Extract the [x, y] coordinate from the center of the cell holding the provided text.  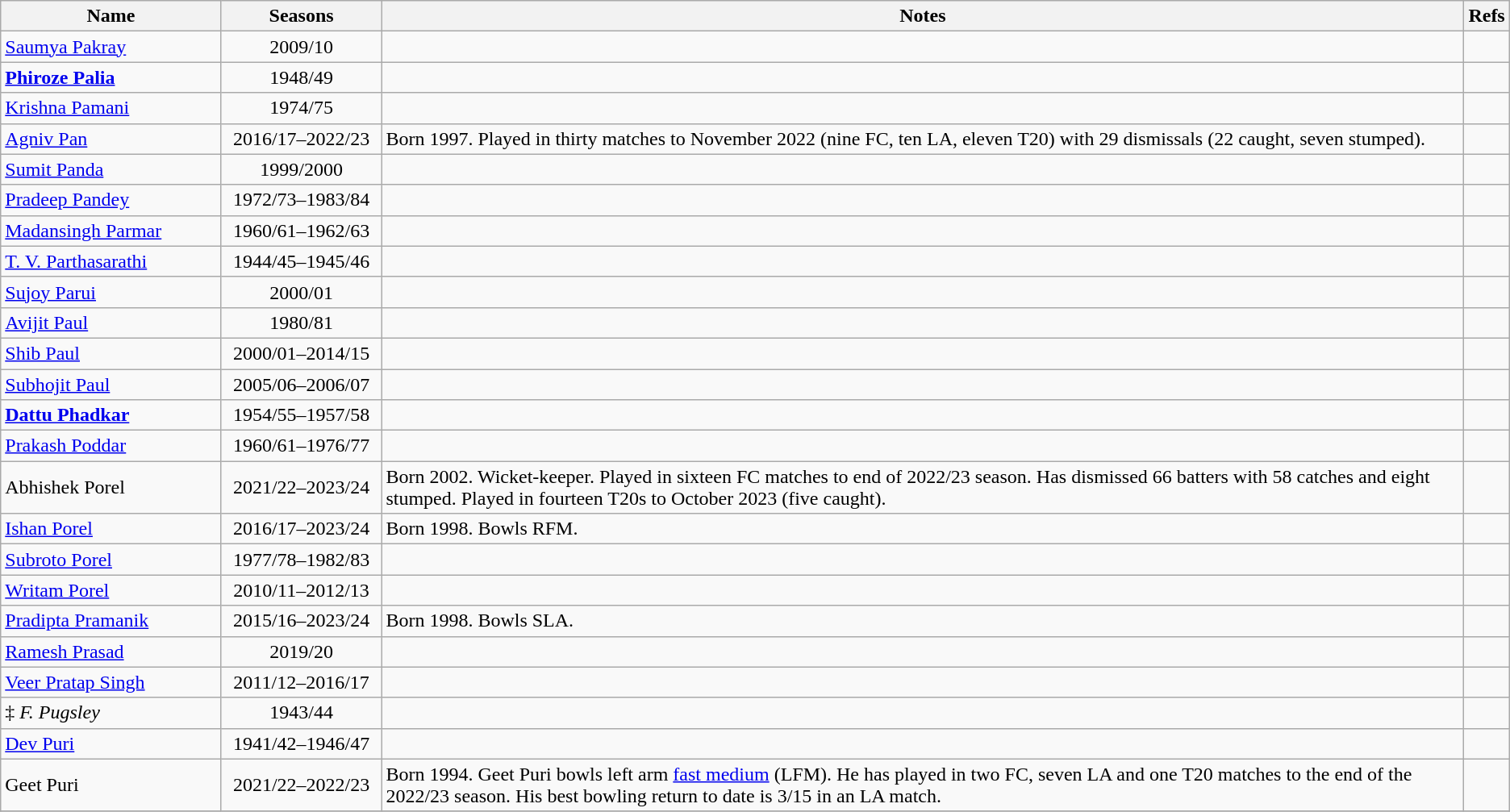
1941/42–1946/47 [302, 743]
Ishan Porel [111, 529]
2000/01–2014/15 [302, 353]
Geet Puri [111, 785]
Notes [923, 16]
2000/01 [302, 292]
1960/61–1962/63 [302, 231]
Veer Pratap Singh [111, 682]
Ramesh Prasad [111, 652]
Subroto Porel [111, 560]
2011/12–2016/17 [302, 682]
2019/20 [302, 652]
1954/55–1957/58 [302, 415]
2021/22–2022/23 [302, 785]
2009/10 [302, 47]
Dev Puri [111, 743]
Subhojit Paul [111, 385]
‡ F. Pugsley [111, 713]
1999/2000 [302, 169]
T. V. Parthasarathi [111, 261]
1943/44 [302, 713]
Refs [1487, 16]
Pradeep Pandey [111, 200]
1960/61–1976/77 [302, 446]
2016/17–2023/24 [302, 529]
1948/49 [302, 77]
Dattu Phadkar [111, 415]
Abhishek Porel [111, 487]
Writam Porel [111, 590]
2016/17–2022/23 [302, 139]
1974/75 [302, 108]
Born 1998. Bowls SLA. [923, 621]
Madansingh Parmar [111, 231]
Name [111, 16]
Sujoy Parui [111, 292]
2010/11–2012/13 [302, 590]
1980/81 [302, 323]
2021/22–2023/24 [302, 487]
Phiroze Palia [111, 77]
1944/45–1945/46 [302, 261]
Prakash Poddar [111, 446]
Avijit Paul [111, 323]
Agniv Pan [111, 139]
Shib Paul [111, 353]
Sumit Panda [111, 169]
Born 1998. Bowls RFM. [923, 529]
Pradipta Pramanik [111, 621]
1977/78–1982/83 [302, 560]
2005/06–2006/07 [302, 385]
Seasons [302, 16]
2015/16–2023/24 [302, 621]
Saumya Pakray [111, 47]
Krishna Pamani [111, 108]
Born 1997. Played in thirty matches to November 2022 (nine FC, ten LA, eleven T20) with 29 dismissals (22 caught, seven stumped). [923, 139]
1972/73–1983/84 [302, 200]
